Output the (x, y) coordinate of the center of the cell containing the given text.  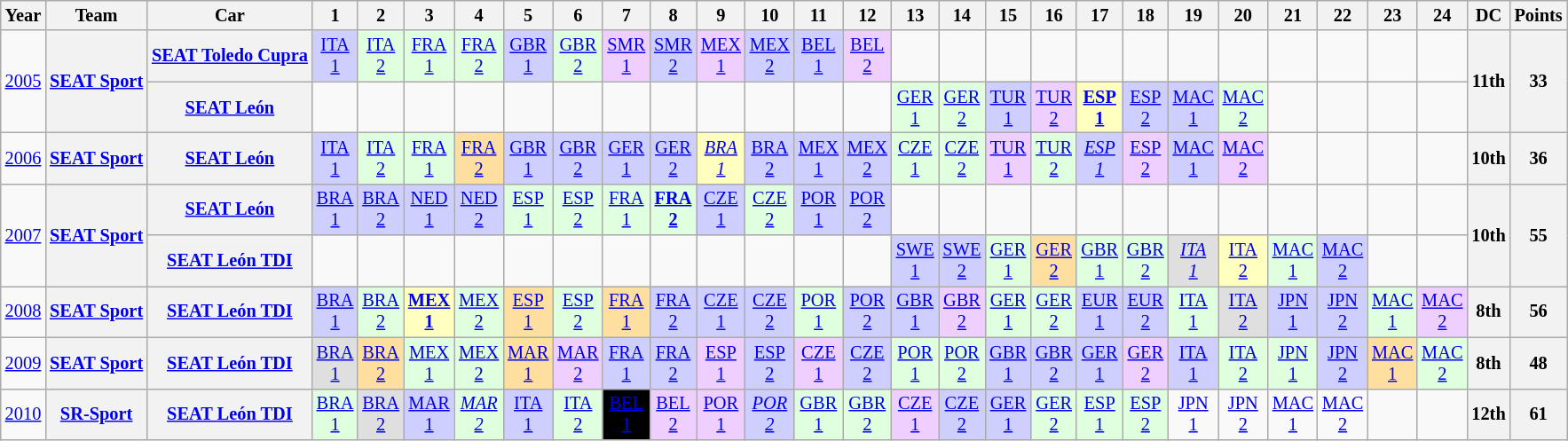
2009 (23, 363)
3 (429, 15)
10 (770, 15)
Team (96, 15)
EUR2 (1146, 311)
8 (673, 15)
22 (1343, 15)
48 (1539, 363)
33 (1539, 82)
16 (1054, 15)
DC (1488, 15)
SWE2 (962, 261)
SMR1 (626, 56)
56 (1539, 311)
EUR1 (1099, 311)
19 (1194, 15)
15 (1008, 15)
20 (1243, 15)
SWE1 (916, 261)
11 (818, 15)
13 (916, 15)
Points (1539, 15)
Car (230, 15)
2 (381, 15)
4 (479, 15)
18 (1146, 15)
11th (1488, 82)
7 (626, 15)
5 (528, 15)
21 (1293, 15)
SR-Sport (96, 414)
2007 (23, 234)
12 (868, 15)
24 (1442, 15)
SMR2 (673, 56)
2006 (23, 158)
NED1 (429, 209)
17 (1099, 15)
61 (1539, 414)
6 (578, 15)
2005 (23, 82)
2008 (23, 311)
36 (1539, 158)
12th (1488, 414)
NED2 (479, 209)
9 (721, 15)
23 (1392, 15)
55 (1539, 234)
2010 (23, 414)
14 (962, 15)
1 (335, 15)
Year (23, 15)
SEAT Toledo Cupra (230, 56)
